Output the [X, Y] coordinate of the center of the cell containing the given text.  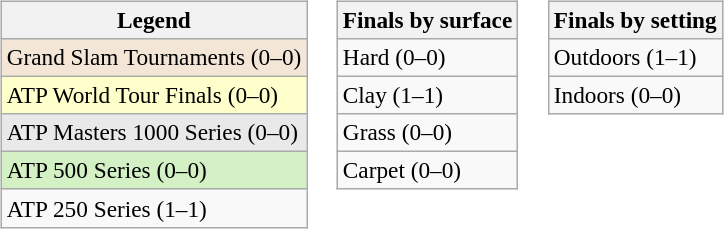
ATP 250 Series (1–1) [154, 208]
Hard (0–0) [427, 57]
ATP 500 Series (0–0) [154, 171]
ATP World Tour Finals (0–0) [154, 95]
Finals by surface [427, 20]
Clay (1–1) [427, 95]
Outdoors (1–1) [635, 57]
Indoors (0–0) [635, 95]
ATP Masters 1000 Series (0–0) [154, 133]
Finals by setting [635, 20]
Grass (0–0) [427, 133]
Legend [154, 20]
Carpet (0–0) [427, 171]
Grand Slam Tournaments (0–0) [154, 57]
